Locate the cell with the specified text and output its (x, y) center coordinate. 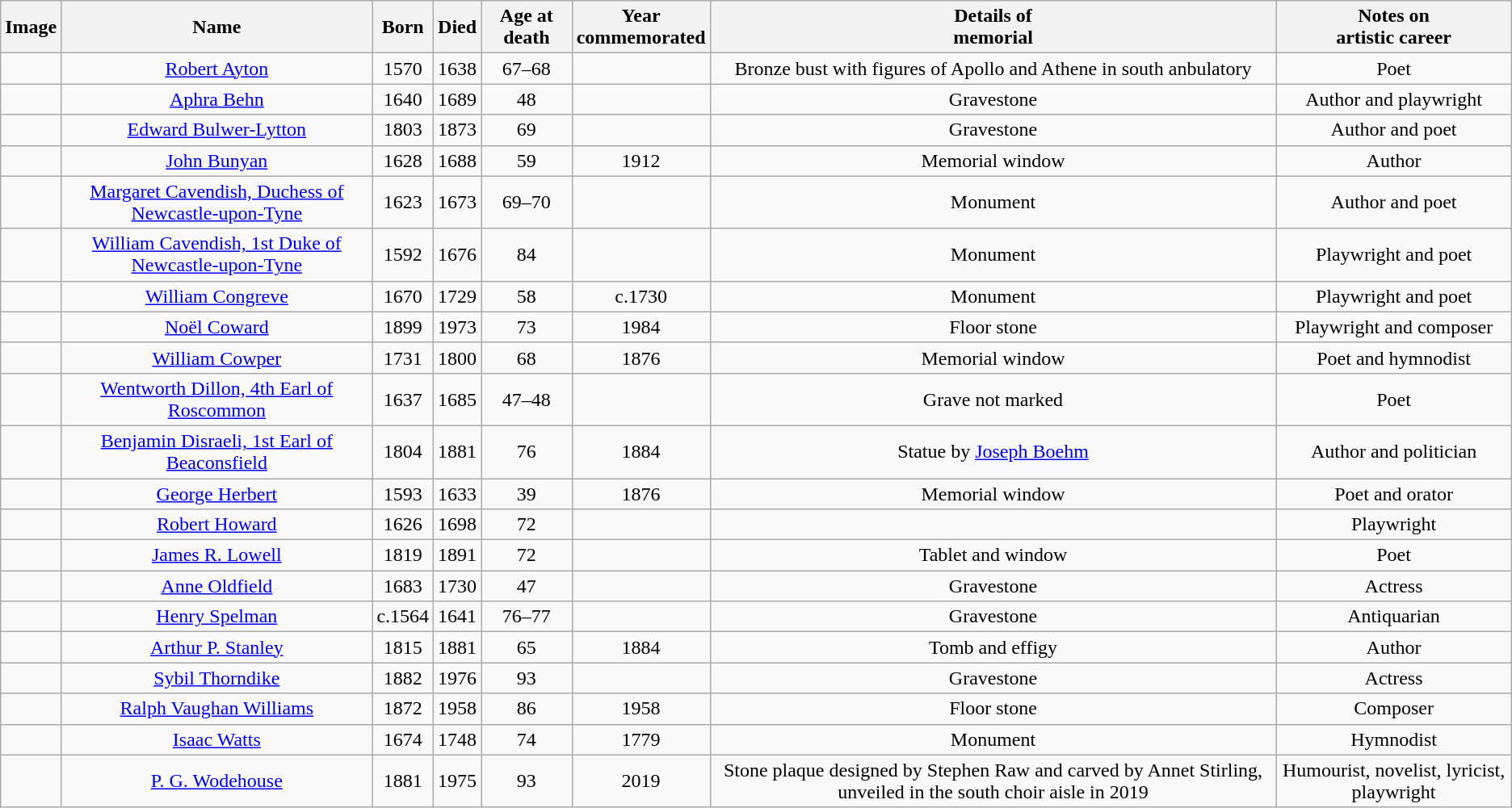
c.1730 (641, 296)
1570 (403, 69)
Wentworth Dillon, 4th Earl of Roscommon (216, 399)
1899 (403, 327)
69 (527, 130)
1730 (457, 586)
1637 (403, 399)
1689 (457, 99)
Author and politician (1394, 452)
1984 (641, 327)
Robert Ayton (216, 69)
86 (527, 709)
Composer (1394, 709)
1800 (457, 358)
Benjamin Disraeli, 1st Earl of Beaconsfield (216, 452)
Poet and hymnodist (1394, 358)
67–68 (527, 69)
1641 (457, 617)
1882 (403, 678)
Grave not marked (993, 399)
Image (31, 27)
Details ofmemorial (993, 27)
Name (216, 27)
1804 (403, 452)
65 (527, 647)
Notes onartistic career (1394, 27)
Robert Howard (216, 525)
47–48 (527, 399)
1748 (457, 739)
Henry Spelman (216, 617)
George Herbert (216, 493)
1731 (403, 358)
Margaret Cavendish, Duchess of Newcastle-upon-Tyne (216, 202)
1673 (457, 202)
c.1564 (403, 617)
James R. Lowell (216, 555)
76–77 (527, 617)
Edward Bulwer-Lytton (216, 130)
2019 (641, 781)
1626 (403, 525)
Born (403, 27)
Aphra Behn (216, 99)
1803 (403, 130)
1779 (641, 739)
76 (527, 452)
47 (527, 586)
1729 (457, 296)
William Cowper (216, 358)
1623 (403, 202)
Tomb and effigy (993, 647)
1633 (457, 493)
Age at death (527, 27)
59 (527, 161)
Arthur P. Stanley (216, 647)
P. G. Wodehouse (216, 781)
1975 (457, 781)
58 (527, 296)
1872 (403, 709)
1698 (457, 525)
Isaac Watts (216, 739)
1873 (457, 130)
1685 (457, 399)
Stone plaque designed by Stephen Raw and carved by Annet Stirling, unveiled in the south choir aisle in 2019 (993, 781)
1815 (403, 647)
Antiquarian (1394, 617)
73 (527, 327)
1628 (403, 161)
Hymnodist (1394, 739)
Author and playwright (1394, 99)
Anne Oldfield (216, 586)
Bronze bust with figures of Apollo and Athene in south anbulatory (993, 69)
John Bunyan (216, 161)
Tablet and window (993, 555)
William Congreve (216, 296)
Playwright (1394, 525)
Yearcommemorated (641, 27)
Sybil Thorndike (216, 678)
1676 (457, 255)
1683 (403, 586)
39 (527, 493)
48 (527, 99)
1819 (403, 555)
69–70 (527, 202)
1891 (457, 555)
1593 (403, 493)
Poet and orator (1394, 493)
1670 (403, 296)
Died (457, 27)
Noël Coward (216, 327)
1973 (457, 327)
William Cavendish, 1st Duke of Newcastle-upon-Tyne (216, 255)
1674 (403, 739)
84 (527, 255)
1912 (641, 161)
Humourist, novelist, lyricist, playwright (1394, 781)
1640 (403, 99)
Ralph Vaughan Williams (216, 709)
68 (527, 358)
1592 (403, 255)
Playwright and composer (1394, 327)
1638 (457, 69)
1976 (457, 678)
Statue by Joseph Boehm (993, 452)
74 (527, 739)
1688 (457, 161)
